From the cell containing the given text, extract its center point as [x, y] coordinate. 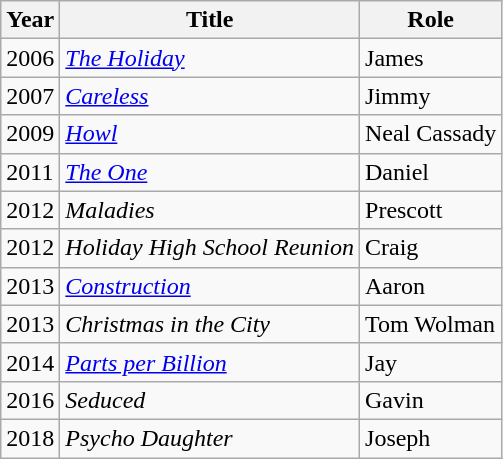
Jay [431, 362]
Gavin [431, 400]
2011 [30, 172]
Neal Cassady [431, 134]
Title [210, 20]
2007 [30, 96]
The Holiday [210, 58]
Christmas in the City [210, 324]
Craig [431, 248]
Seduced [210, 400]
Maladies [210, 210]
2006 [30, 58]
2014 [30, 362]
Jimmy [431, 96]
Aaron [431, 286]
Holiday High School Reunion [210, 248]
2009 [30, 134]
Tom Wolman [431, 324]
Prescott [431, 210]
Psycho Daughter [210, 438]
Careless [210, 96]
Construction [210, 286]
Daniel [431, 172]
2018 [30, 438]
Role [431, 20]
James [431, 58]
The One [210, 172]
2016 [30, 400]
Parts per Billion [210, 362]
Joseph [431, 438]
Howl [210, 134]
Year [30, 20]
